Return (x, y) of the center of cell containing provided text 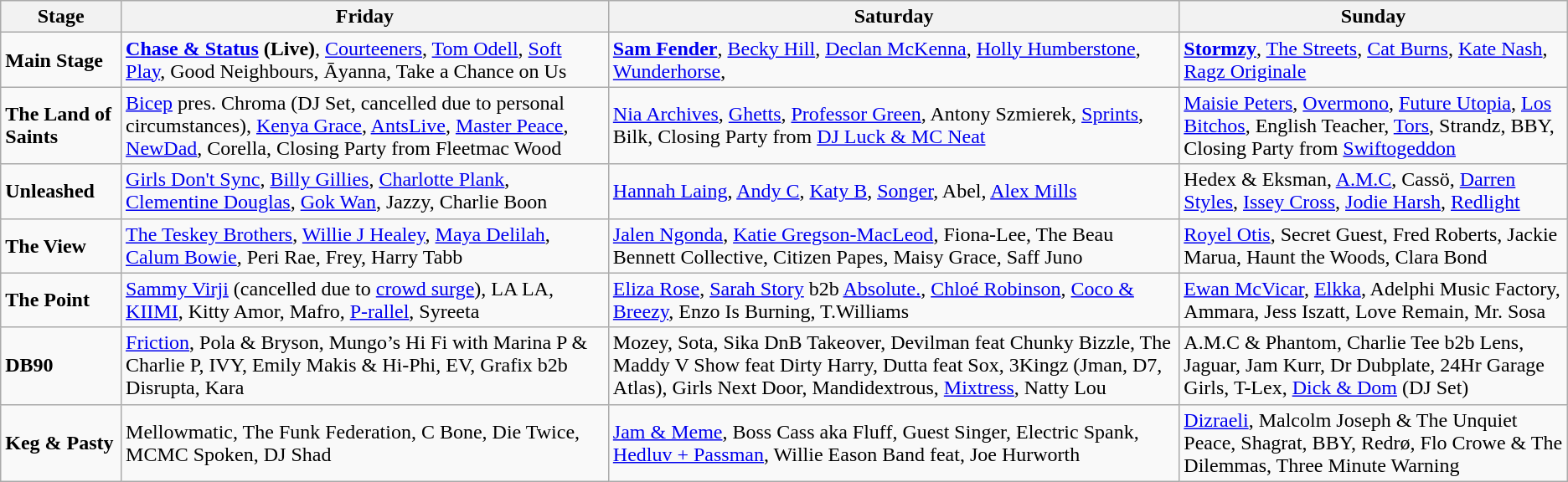
Hedex & Eksman, A.M.C, Cassö, Darren Styles, Issey Cross, Jodie Harsh, Redlight (1374, 191)
The View (61, 246)
Stage (61, 17)
DB90 (61, 366)
The Teskey Brothers, Willie J Healey, Maya Delilah, Calum Bowie, Peri Rae, Frey, Harry Tabb (365, 246)
Nia Archives, Ghetts, Professor Green, Antony Szmierek, Sprints, Bilk, Closing Party from DJ Luck & MC Neat (894, 126)
Sam Fender, Becky Hill, Declan McKenna, Holly Humberstone, Wunderhorse, (894, 60)
Jam & Meme, Boss Cass aka Fluff, Guest Singer, Electric Spank, Hedluv + Passman, Willie Eason Band feat, Joe Hurworth (894, 443)
A.M.C & Phantom, Charlie Tee b2b Lens, Jaguar, Jam Kurr, Dr Dubplate, 24Hr Garage Girls, T-Lex, Dick & Dom (DJ Set) (1374, 366)
Mellowmatic, The Funk Federation, C Bone, Die Twice, MCMC Spoken, DJ Shad (365, 443)
The Point (61, 300)
Maisie Peters, Overmono, Future Utopia, Los Bitchos, English Teacher, Tors, Strandz, BBY, Closing Party from Swiftogeddon (1374, 126)
Jalen Ngonda, Katie Gregson-MacLeod, Fiona-Lee, The Beau Bennett Collective, Citizen Papes, Maisy Grace, Saff Juno (894, 246)
Chase & Status (Live), Courteeners, Tom Odell, Soft Play, Good Neighbours, Āyanna, Take a Chance on Us (365, 60)
Stormzy, The Streets, Cat Burns, Kate Nash, Ragz Originale (1374, 60)
Friday (365, 17)
Friction, Pola & Bryson, Mungo’s Hi Fi with Marina P & Charlie P, IVY, Emily Makis & Hi-Phi, EV, Grafix b2b Disrupta, Kara (365, 366)
Girls Don't Sync, Billy Gillies, Charlotte Plank, Clementine Douglas, Gok Wan, Jazzy, Charlie Boon (365, 191)
Sammy Virji (cancelled due to crowd surge), LA LA, KIIMI, Kitty Amor, Mafro, P-rallel, Syreeta (365, 300)
Ewan McVicar, Elkka, Adelphi Music Factory, Ammara, Jess Iszatt, Love Remain, Mr. Sosa (1374, 300)
Unleashed (61, 191)
Keg & Pasty (61, 443)
Main Stage (61, 60)
Sunday (1374, 17)
Royel Otis, Secret Guest, Fred Roberts, Jackie Marua, Haunt the Woods, Clara Bond (1374, 246)
Dizraeli, Malcolm Joseph & The Unquiet Peace, Shagrat, BBY, Redrø, Flo Crowe & The Dilemmas, Three Minute Warning (1374, 443)
Hannah Laing, Andy C, Katy B, Songer, Abel, Alex Mills (894, 191)
Saturday (894, 17)
The Land of Saints (61, 126)
Eliza Rose, Sarah Story b2b Absolute., Chloé Robinson, Coco & Breezy, Enzo Is Burning, T.Williams (894, 300)
